Locate the cell with the specified text and output its [x, y] center coordinate. 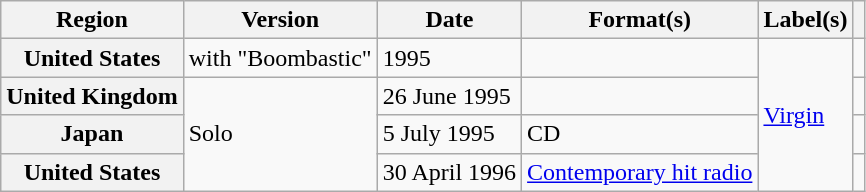
CD [640, 134]
Japan [92, 134]
Virgin [806, 115]
United Kingdom [92, 96]
Contemporary hit radio [640, 172]
5 July 1995 [449, 134]
Date [449, 20]
with "Boombastic" [280, 58]
Region [92, 20]
Solo [280, 134]
1995 [449, 58]
Label(s) [806, 20]
26 June 1995 [449, 96]
Format(s) [640, 20]
Version [280, 20]
30 April 1996 [449, 172]
